Detect which cell encompasses the target text, then output its [x, y] center coordinate. 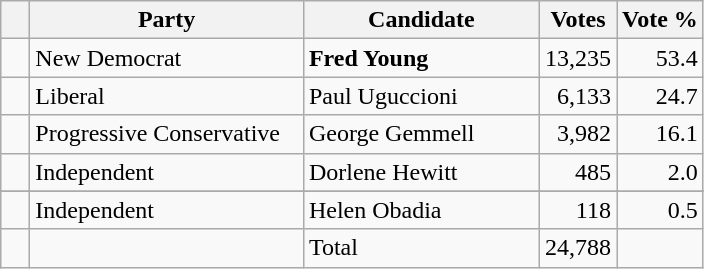
2.0 [660, 172]
16.1 [660, 134]
24,788 [578, 248]
6,133 [578, 96]
Fred Young [421, 58]
13,235 [578, 58]
Vote % [660, 20]
Total [421, 248]
Dorlene Hewitt [421, 172]
3,982 [578, 134]
Votes [578, 20]
George Gemmell [421, 134]
53.4 [660, 58]
485 [578, 172]
24.7 [660, 96]
Progressive Conservative [167, 134]
Helen Obadia [421, 210]
New Democrat [167, 58]
Candidate [421, 20]
Paul Uguccioni [421, 96]
Liberal [167, 96]
118 [578, 210]
0.5 [660, 210]
Party [167, 20]
